Return [X, Y] of the center of cell containing provided text 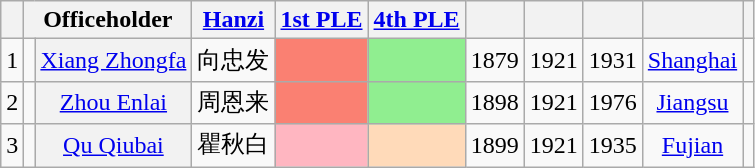
1976 [612, 102]
2 [12, 102]
4th PLE [416, 20]
Officeholder [108, 20]
Hanzi [234, 20]
Shanghai [692, 60]
Qu Qiubai [114, 146]
周恩来 [234, 102]
1931 [612, 60]
3 [12, 146]
Fujian [692, 146]
向忠发 [234, 60]
Xiang Zhongfa [114, 60]
1935 [612, 146]
1879 [494, 60]
1899 [494, 146]
1st PLE [322, 20]
Zhou Enlai [114, 102]
1 [12, 60]
1898 [494, 102]
瞿秋白 [234, 146]
Jiangsu [692, 102]
